Find where the given text appears and provide that cell's center as [X, Y] coordinate. 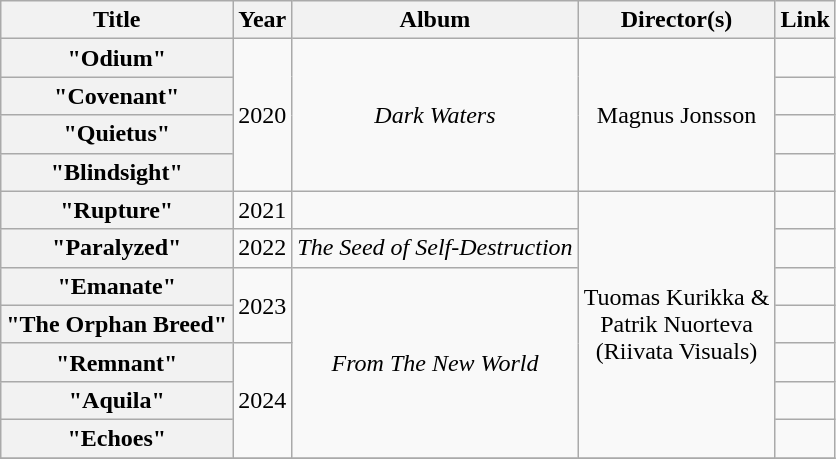
2021 [262, 210]
Magnus Jonsson [676, 115]
2022 [262, 248]
2020 [262, 115]
"Odium" [117, 58]
Tuomas Kurikka &Patrik Nuorteva(Riivata Visuals) [676, 324]
"Covenant" [117, 96]
"Aquila" [117, 400]
The Seed of Self-Destruction [435, 248]
Link [805, 20]
"Emanate" [117, 286]
"Paralyzed" [117, 248]
"Blindsight" [117, 172]
"Rupture" [117, 210]
"Remnant" [117, 362]
"Quietus" [117, 134]
Album [435, 20]
"The Orphan Breed" [117, 324]
2023 [262, 305]
2024 [262, 400]
Dark Waters [435, 115]
From The New World [435, 362]
Director(s) [676, 20]
Year [262, 20]
Title [117, 20]
"Echoes" [117, 438]
